Identify which cell holds the provided text, then report its [x, y] central coordinate. 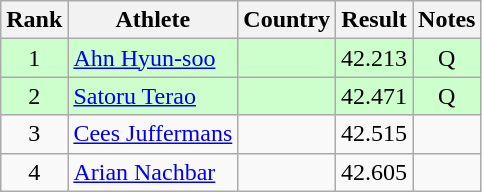
Result [374, 20]
Country [287, 20]
Notes [447, 20]
42.515 [374, 134]
Rank [34, 20]
4 [34, 172]
1 [34, 58]
Cees Juffermans [153, 134]
Athlete [153, 20]
Ahn Hyun-soo [153, 58]
3 [34, 134]
42.213 [374, 58]
Satoru Terao [153, 96]
2 [34, 96]
42.605 [374, 172]
Arian Nachbar [153, 172]
42.471 [374, 96]
